Return (x, y) of the center of cell containing provided text 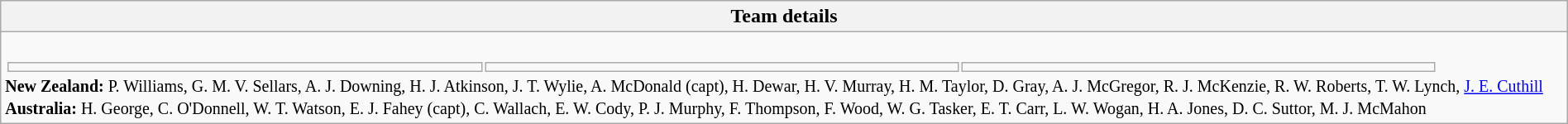
Team details (784, 17)
